For the text-containing cell, return its midpoint in (X, Y) coordinate format. 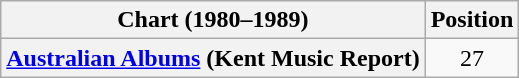
Australian Albums (Kent Music Report) (213, 58)
Chart (1980–1989) (213, 20)
27 (472, 58)
Position (472, 20)
